Output the [x, y] coordinate of the center of the cell containing the given text.  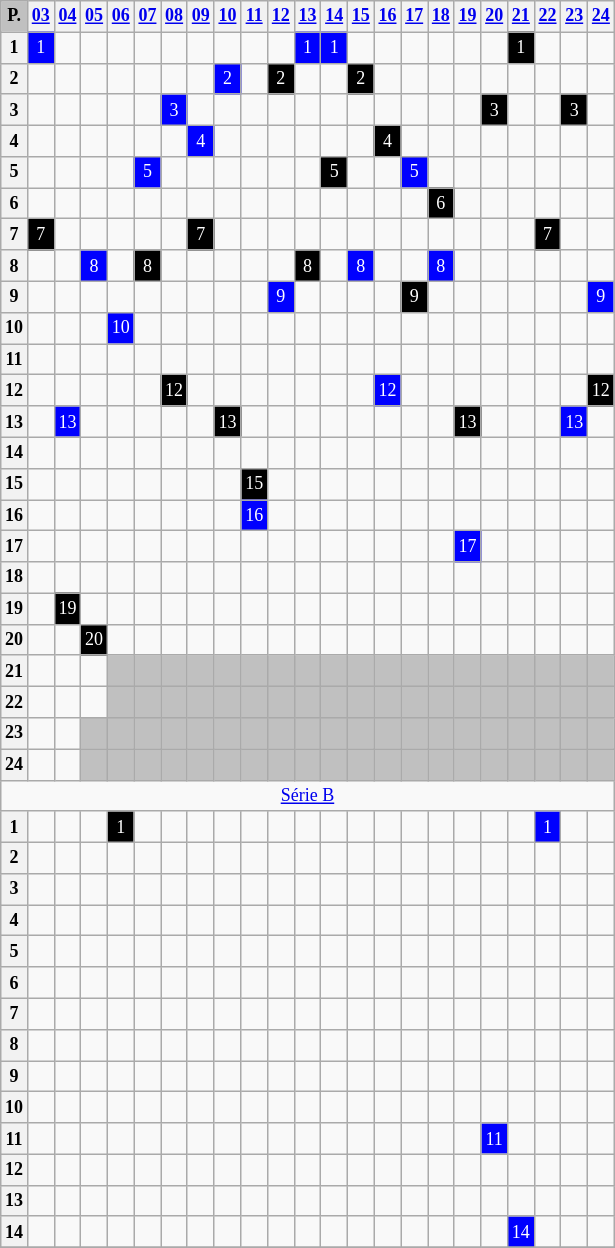
P. [14, 16]
06 [120, 16]
08 [174, 16]
05 [94, 16]
Série B [308, 796]
09 [200, 16]
07 [148, 16]
03 [40, 16]
04 [68, 16]
